Determine the [X, Y] coordinate at the center of the cell enclosing the given text.  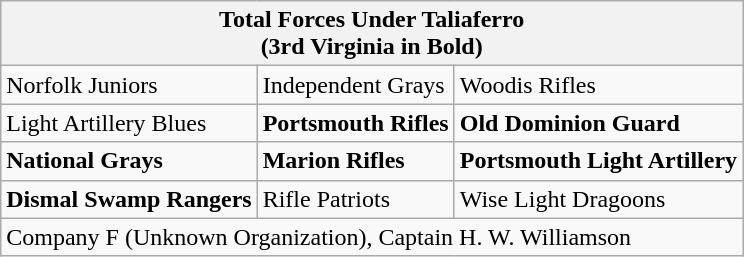
Old Dominion Guard [598, 123]
Portsmouth Rifles [356, 123]
Marion Rifles [356, 161]
Company F (Unknown Organization), Captain H. W. Williamson [372, 237]
Norfolk Juniors [129, 85]
Total Forces Under Taliaferro(3rd Virginia in Bold) [372, 34]
Portsmouth Light Artillery [598, 161]
Dismal Swamp Rangers [129, 199]
Independent Grays [356, 85]
Rifle Patriots [356, 199]
National Grays [129, 161]
Wise Light Dragoons [598, 199]
Light Artillery Blues [129, 123]
Woodis Rifles [598, 85]
